Output the (X, Y) coordinate of the center of the cell containing the given text.  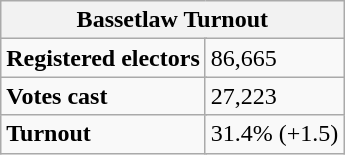
Votes cast (104, 96)
Turnout (104, 134)
31.4% (+1.5) (274, 134)
Bassetlaw Turnout (172, 20)
Registered electors (104, 58)
86,665 (274, 58)
27,223 (274, 96)
